Find where the given text appears and provide that cell's center as [X, Y] coordinate. 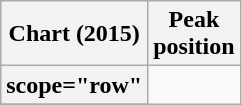
Peakposition [194, 34]
scope="row" [74, 85]
Chart (2015) [74, 34]
